Find where the given text appears and provide that cell's center as (X, Y) coordinate. 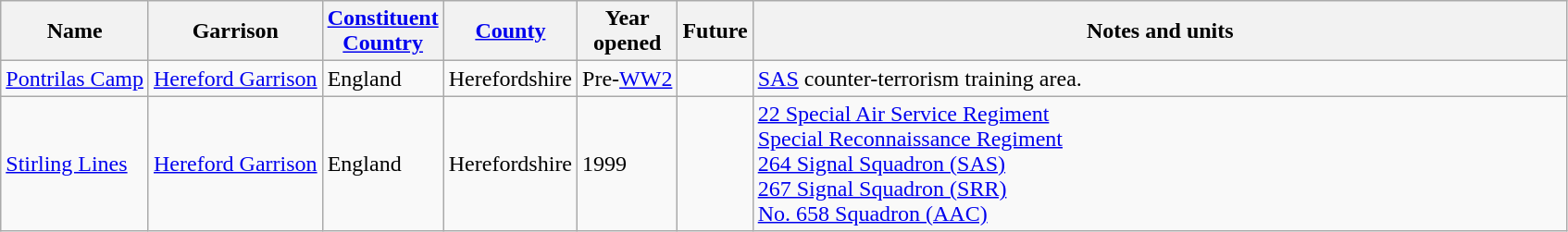
Future (715, 31)
ConstituentCountry (383, 31)
Garrison (235, 31)
Notes and units (1160, 31)
SAS counter-terrorism training area. (1160, 79)
Name (75, 31)
County (510, 31)
22 Special Air Service RegimentSpecial Reconnaissance Regiment264 Signal Squadron (SAS)267 Signal Squadron (SRR)No. 658 Squadron (AAC) (1160, 164)
1999 (628, 164)
Yearopened (628, 31)
Pontrilas Camp (75, 79)
Stirling Lines (75, 164)
Pre-WW2 (628, 79)
